For the text-containing cell, return its midpoint in [x, y] coordinate format. 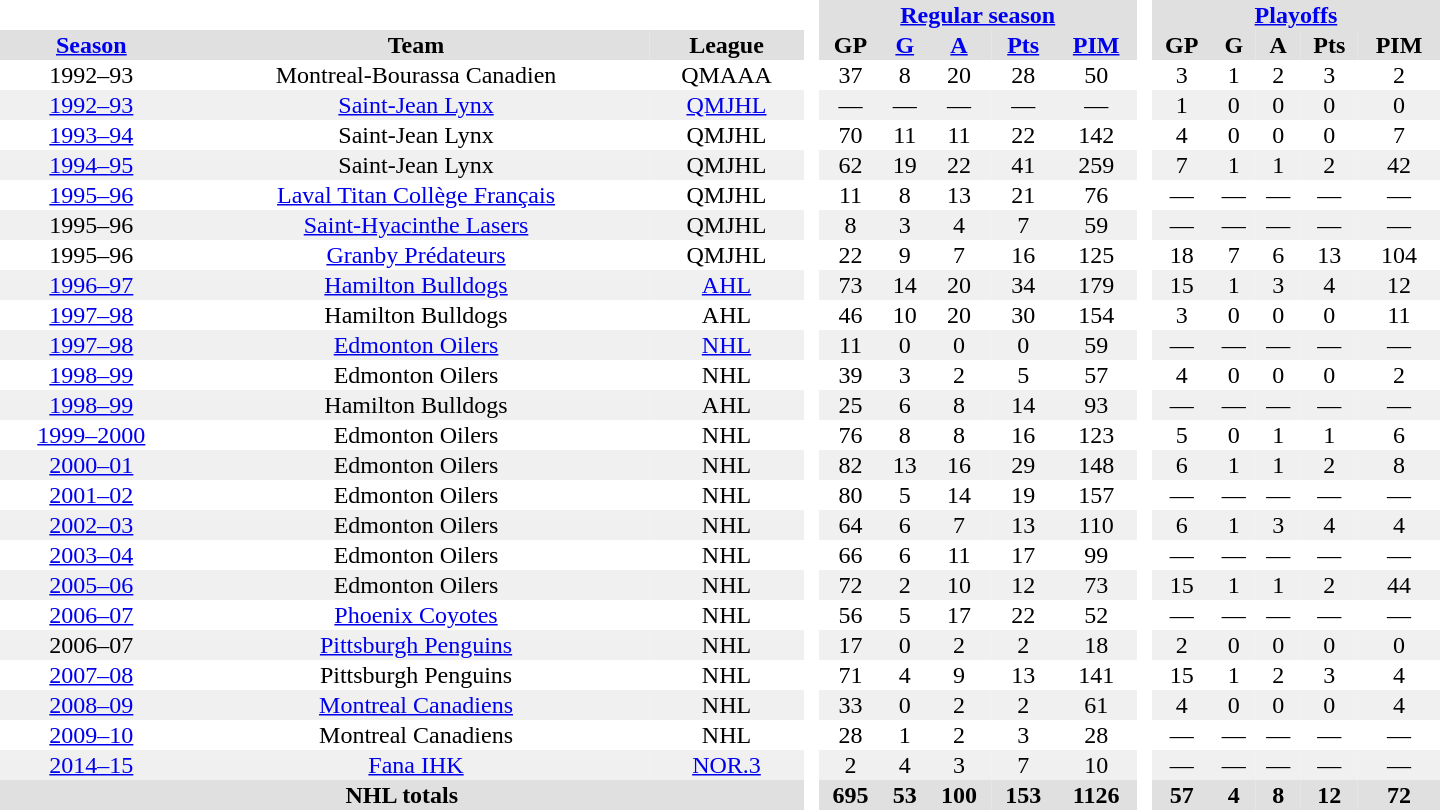
64 [850, 525]
1999–2000 [92, 435]
NOR.3 [726, 765]
33 [850, 705]
66 [850, 555]
70 [850, 135]
62 [850, 165]
44 [1399, 585]
154 [1096, 315]
695 [850, 795]
52 [1096, 615]
104 [1399, 255]
Team [416, 45]
2000–01 [92, 465]
153 [1023, 795]
2005–06 [92, 585]
93 [1096, 405]
NHL totals [402, 795]
Playoffs [1296, 15]
46 [850, 315]
29 [1023, 465]
Season [92, 45]
99 [1096, 555]
179 [1096, 285]
125 [1096, 255]
56 [850, 615]
53 [905, 795]
Montreal-Bourassa Canadien [416, 75]
142 [1096, 135]
41 [1023, 165]
2014–15 [92, 765]
80 [850, 495]
42 [1399, 165]
21 [1023, 195]
League [726, 45]
148 [1096, 465]
25 [850, 405]
82 [850, 465]
61 [1096, 705]
Saint-Hyacinthe Lasers [416, 225]
Regular season [978, 15]
100 [959, 795]
1996–97 [92, 285]
110 [1096, 525]
QMAAA [726, 75]
Fana IHK [416, 765]
2007–08 [92, 675]
2003–04 [92, 555]
30 [1023, 315]
2001–02 [92, 495]
Granby Prédateurs [416, 255]
50 [1096, 75]
39 [850, 375]
123 [1096, 435]
Laval Titan Collège Français [416, 195]
2009–10 [92, 735]
157 [1096, 495]
71 [850, 675]
259 [1096, 165]
37 [850, 75]
Phoenix Coyotes [416, 615]
1993–94 [92, 135]
34 [1023, 285]
1994–95 [92, 165]
1126 [1096, 795]
2008–09 [92, 705]
141 [1096, 675]
2002–03 [92, 525]
